Return the [x, y] coordinate for the center point of the cell that contains the specified text.  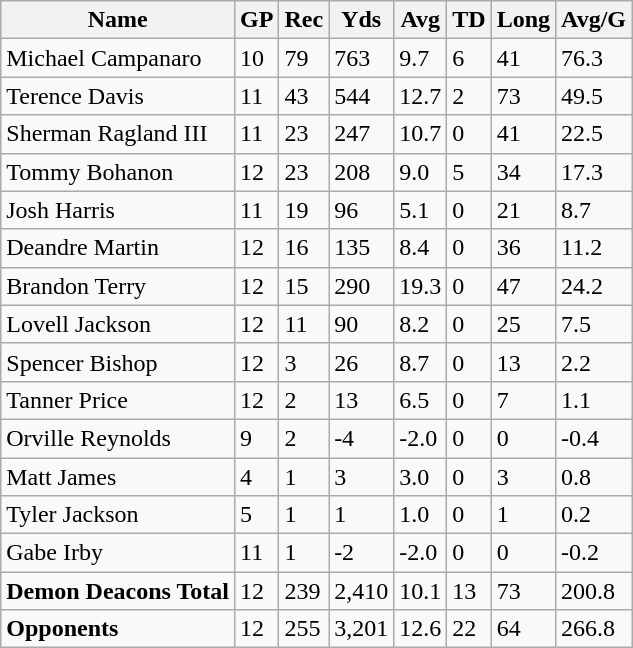
-0.2 [594, 553]
0.8 [594, 477]
8.4 [420, 248]
12.7 [420, 96]
16 [304, 248]
TD [469, 20]
64 [523, 629]
9.7 [420, 58]
2.2 [594, 362]
19 [304, 210]
9 [256, 438]
4 [256, 477]
135 [362, 248]
Rec [304, 20]
Brandon Terry [118, 286]
34 [523, 172]
76.3 [594, 58]
Demon Deacons Total [118, 591]
10.1 [420, 591]
7 [523, 400]
19.3 [420, 286]
GP [256, 20]
43 [304, 96]
49.5 [594, 96]
Avg [420, 20]
Sherman Ragland III [118, 134]
15 [304, 286]
7.5 [594, 324]
11.2 [594, 248]
Avg/G [594, 20]
17.3 [594, 172]
Spencer Bishop [118, 362]
26 [362, 362]
Matt James [118, 477]
Yds [362, 20]
3,201 [362, 629]
47 [523, 286]
36 [523, 248]
90 [362, 324]
10 [256, 58]
24.2 [594, 286]
3.0 [420, 477]
Deandre Martin [118, 248]
1.1 [594, 400]
Long [523, 20]
79 [304, 58]
6 [469, 58]
Lovell Jackson [118, 324]
2,410 [362, 591]
266.8 [594, 629]
8.2 [420, 324]
Opponents [118, 629]
255 [304, 629]
Gabe Irby [118, 553]
208 [362, 172]
247 [362, 134]
1.0 [420, 515]
22.5 [594, 134]
0.2 [594, 515]
6.5 [420, 400]
Terence Davis [118, 96]
Tommy Bohanon [118, 172]
25 [523, 324]
12.6 [420, 629]
96 [362, 210]
Tanner Price [118, 400]
-4 [362, 438]
-2 [362, 553]
9.0 [420, 172]
Michael Campanaro [118, 58]
10.7 [420, 134]
5.1 [420, 210]
239 [304, 591]
Orville Reynolds [118, 438]
Tyler Jackson [118, 515]
290 [362, 286]
Name [118, 20]
Josh Harris [118, 210]
544 [362, 96]
22 [469, 629]
21 [523, 210]
200.8 [594, 591]
-0.4 [594, 438]
763 [362, 58]
